Pinpoint the cell where the given text exists, returning its (x, y) midpoint coordinate. 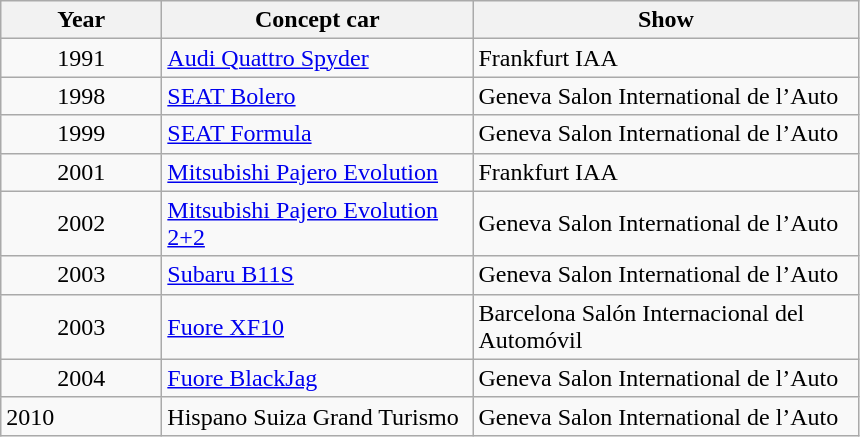
Concept car (318, 20)
2004 (82, 378)
Show (666, 20)
SEAT Bolero (318, 96)
Fuore XF10 (318, 326)
SEAT Formula (318, 134)
Audi Quattro Spyder (318, 58)
Mitsubishi Pajero Evolution 2+2 (318, 224)
1991 (82, 58)
Barcelona Salón Internacional del Automóvil (666, 326)
1998 (82, 96)
Fuore BlackJag (318, 378)
1999 (82, 134)
Hispano Suiza Grand Turismo (318, 416)
2001 (82, 172)
Year (82, 20)
2002 (82, 224)
2010 (82, 416)
Mitsubishi Pajero Evolution (318, 172)
Subaru B11S (318, 275)
